Extract the (X, Y) coordinate from the center of the cell holding the provided text.  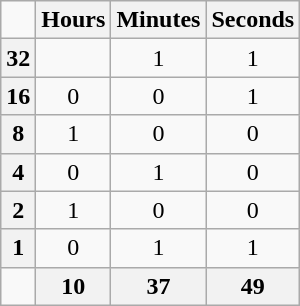
16 (18, 96)
Hours (74, 20)
49 (253, 286)
8 (18, 134)
32 (18, 58)
Minutes (158, 20)
Seconds (253, 20)
4 (18, 172)
2 (18, 210)
37 (158, 286)
10 (74, 286)
